For the text-containing cell, return its midpoint in [x, y] coordinate format. 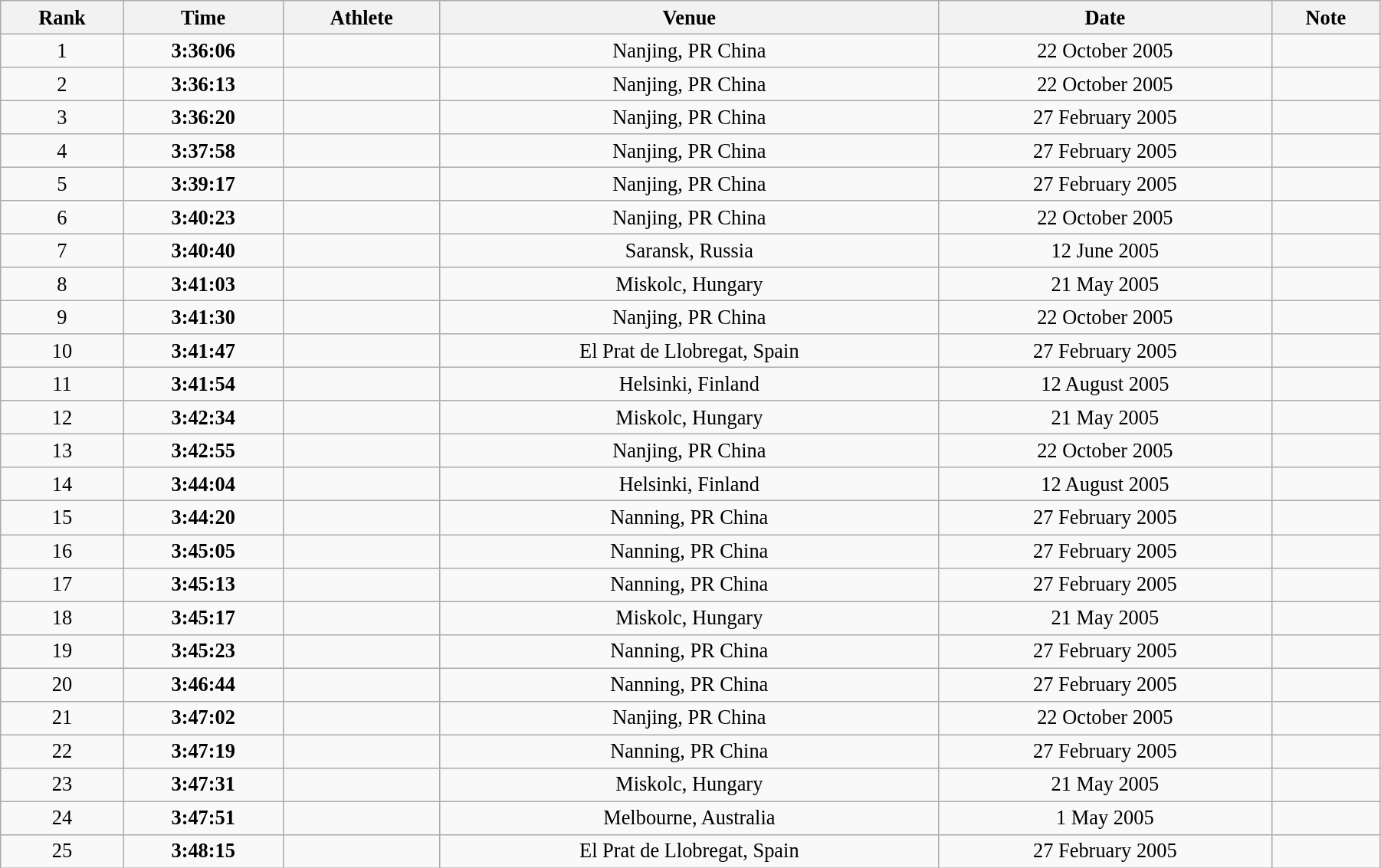
3:40:40 [203, 251]
2 [62, 84]
Time [203, 17]
10 [62, 351]
3:36:13 [203, 84]
3 [62, 117]
9 [62, 317]
3:47:02 [203, 718]
3:46:44 [203, 684]
15 [62, 518]
5 [62, 184]
12 [62, 418]
3:48:15 [203, 851]
18 [62, 617]
20 [62, 684]
3:36:20 [203, 117]
13 [62, 450]
3:40:23 [203, 218]
Venue [689, 17]
22 [62, 751]
3:45:05 [203, 551]
Rank [62, 17]
3:41:03 [203, 284]
21 [62, 718]
7 [62, 251]
3:41:47 [203, 351]
Saransk, Russia [689, 251]
8 [62, 284]
3:39:17 [203, 184]
19 [62, 651]
3:41:30 [203, 317]
11 [62, 384]
Note [1326, 17]
3:42:34 [203, 418]
23 [62, 784]
3:45:23 [203, 651]
6 [62, 218]
17 [62, 585]
Date [1105, 17]
3:47:51 [203, 817]
3:45:13 [203, 585]
Athlete [362, 17]
3:41:54 [203, 384]
3:47:19 [203, 751]
Melbourne, Australia [689, 817]
3:45:17 [203, 617]
16 [62, 551]
3:44:20 [203, 518]
3:36:06 [203, 51]
3:37:58 [203, 151]
1 [62, 51]
24 [62, 817]
4 [62, 151]
3:44:04 [203, 484]
14 [62, 484]
25 [62, 851]
3:42:55 [203, 450]
1 May 2005 [1105, 817]
12 June 2005 [1105, 251]
3:47:31 [203, 784]
